Return [X, Y] of the center of cell containing provided text 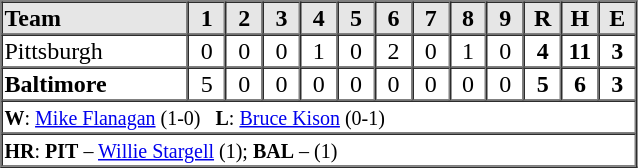
9 [506, 18]
W: Mike Flanagan (1-0) L: Bruce Kison (0-1) [319, 116]
Pittsburgh [96, 50]
E [618, 18]
R [542, 18]
H [580, 18]
Team [96, 18]
11 [580, 50]
HR: PIT – Willie Stargell (1); BAL – (1) [319, 150]
8 [468, 18]
7 [430, 18]
Baltimore [96, 84]
